Detect which cell encompasses the target text, then output its [X, Y] center coordinate. 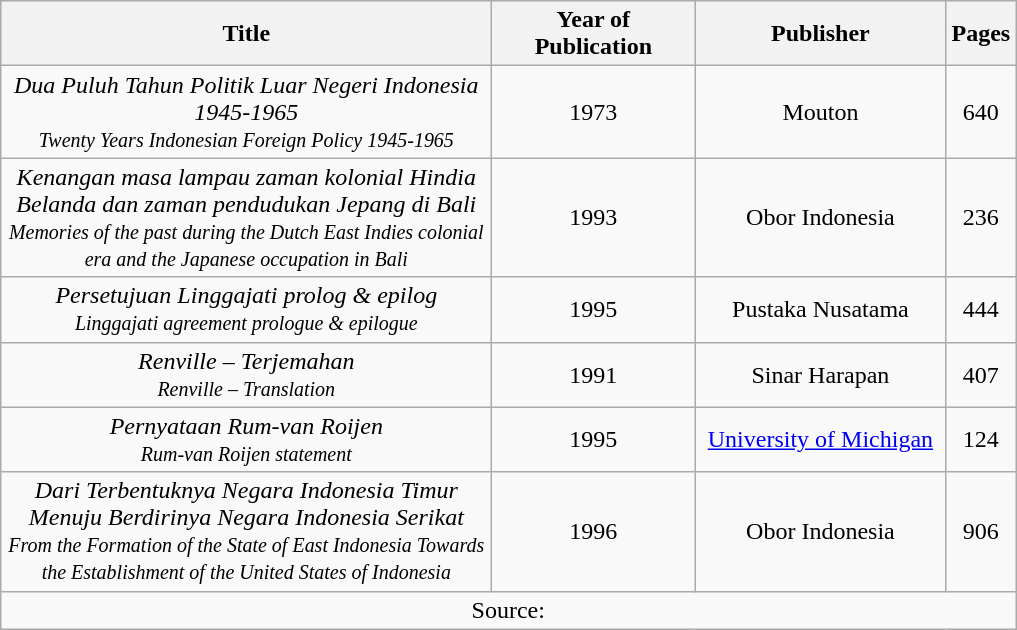
Year of Publication [594, 34]
Dua Puluh Tahun Politik Luar Negeri Indonesia 1945-1965Twenty Years Indonesian Foreign Policy 1945-1965 [246, 112]
124 [981, 440]
1996 [594, 532]
444 [981, 310]
Renville – TerjemahanRenville – Translation [246, 374]
1991 [594, 374]
Pustaka Nusatama [820, 310]
640 [981, 112]
Persetujuan Linggajati prolog & epilogLinggajati agreement prologue & epilogue [246, 310]
University of Michigan [820, 440]
906 [981, 532]
Source: [508, 610]
Mouton [820, 112]
Title [246, 34]
Pages [981, 34]
Pernyataan Rum-van RoijenRum-van Roijen statement [246, 440]
236 [981, 218]
Sinar Harapan [820, 374]
1973 [594, 112]
407 [981, 374]
1993 [594, 218]
Publisher [820, 34]
